Capture the cell that displays the provided text and extract its (X, Y) central coordinate. 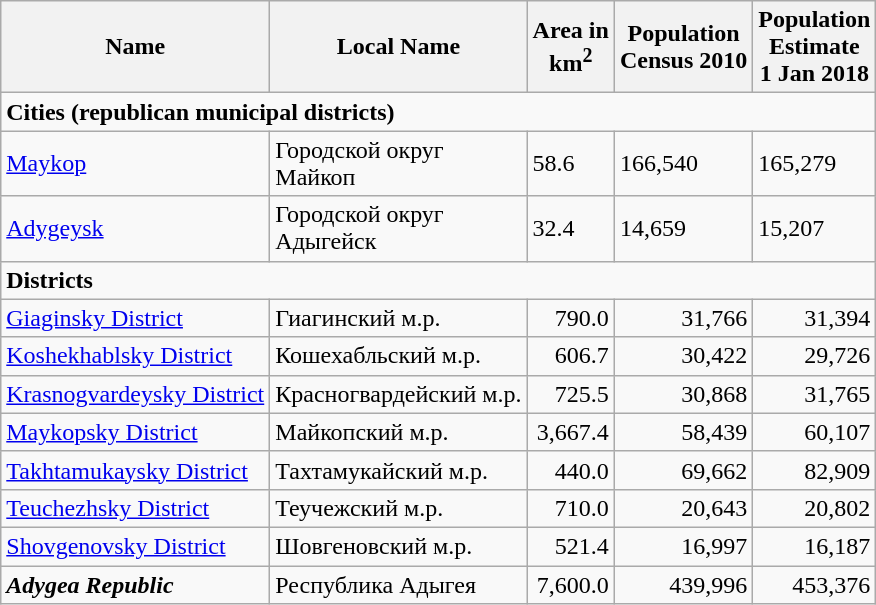
20,643 (683, 508)
Teuchezhsky District (136, 508)
Krasnogvardeysky District (136, 394)
Шовгеновский м.р. (398, 546)
Кошехабльский м.р. (398, 356)
Shovgenovsky District (136, 546)
Гиагинский м.р. (398, 318)
30,422 (683, 356)
PopulationCensus 2010 (683, 47)
165,279 (814, 164)
Красногвардейский м.р. (398, 394)
14,659 (683, 228)
Local Name (398, 47)
Takhtamukaysky District (136, 470)
16,997 (683, 546)
31,766 (683, 318)
16,187 (814, 546)
Area inkm2 (570, 47)
29,726 (814, 356)
Adygea Republic (136, 585)
Adygeysk (136, 228)
521.4 (570, 546)
60,107 (814, 432)
Тахтамукайский м.р. (398, 470)
Городской округ Майкоп (398, 164)
Теучежский м.р. (398, 508)
453,376 (814, 585)
82,909 (814, 470)
790.0 (570, 318)
Koshekhablsky District (136, 356)
606.7 (570, 356)
Name (136, 47)
69,662 (683, 470)
32.4 (570, 228)
7,600.0 (570, 585)
58,439 (683, 432)
58.6 (570, 164)
725.5 (570, 394)
Майкопский м.р. (398, 432)
Городской округ Адыгейск (398, 228)
439,996 (683, 585)
15,207 (814, 228)
Maykop (136, 164)
Республика Адыгея (398, 585)
31,765 (814, 394)
31,394 (814, 318)
PopulationEstimate1 Jan 2018 (814, 47)
3,667.4 (570, 432)
Cities (republican municipal districts) (438, 112)
Maykopsky District (136, 432)
166,540 (683, 164)
440.0 (570, 470)
Districts (438, 280)
30,868 (683, 394)
20,802 (814, 508)
710.0 (570, 508)
Giaginsky District (136, 318)
